Return [x, y] of the center of cell containing provided text 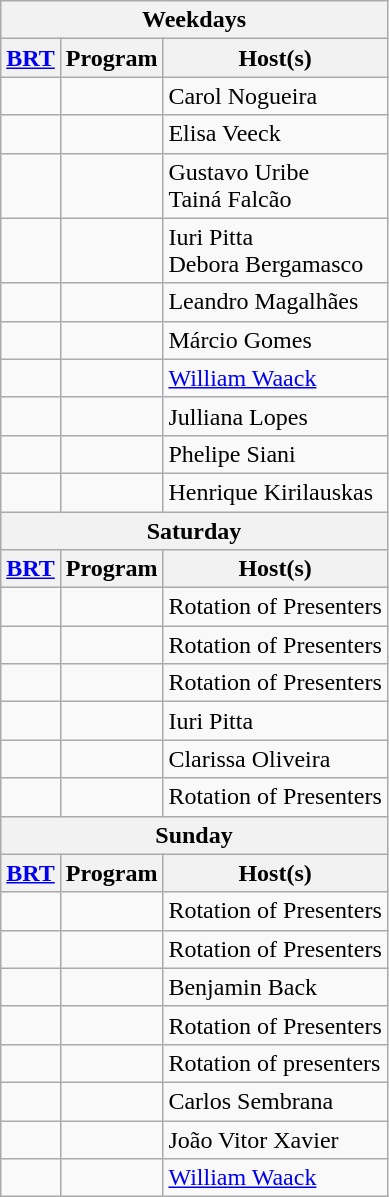
Márcio Gomes [275, 340]
Iuri Pitta Debora Bergamasco [275, 250]
Clarissa Oliveira [275, 759]
Rotation of presenters [275, 1063]
Carlos Sembrana [275, 1101]
Saturday [194, 531]
Julliana Lopes [275, 416]
Elisa Veeck [275, 134]
Carol Nogueira [275, 96]
Henrique Kirilauskas [275, 492]
Benjamin Back [275, 987]
Leandro Magalhães [275, 302]
Phelipe Siani [275, 454]
Weekdays [194, 20]
Sunday [194, 835]
João Vitor Xavier [275, 1139]
Gustavo Uribe Tainá Falcão [275, 186]
Iuri Pitta [275, 721]
